Capture the cell that displays the provided text and extract its [x, y] central coordinate. 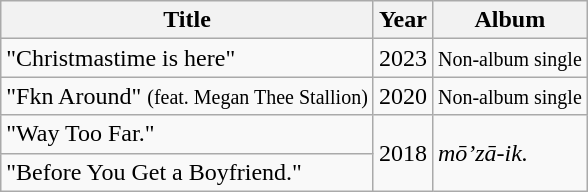
2020 [402, 96]
"Before You Get a Boyfriend." [188, 172]
"Christmastime is here" [188, 58]
"Fkn Around" (feat. Megan Thee Stallion) [188, 96]
Album [510, 20]
Year [402, 20]
"Way Too Far." [188, 134]
Title [188, 20]
2018 [402, 153]
mō’zā-ik. [510, 153]
2023 [402, 58]
